Return the (x, y) coordinate for the center point of the cell that contains the specified text.  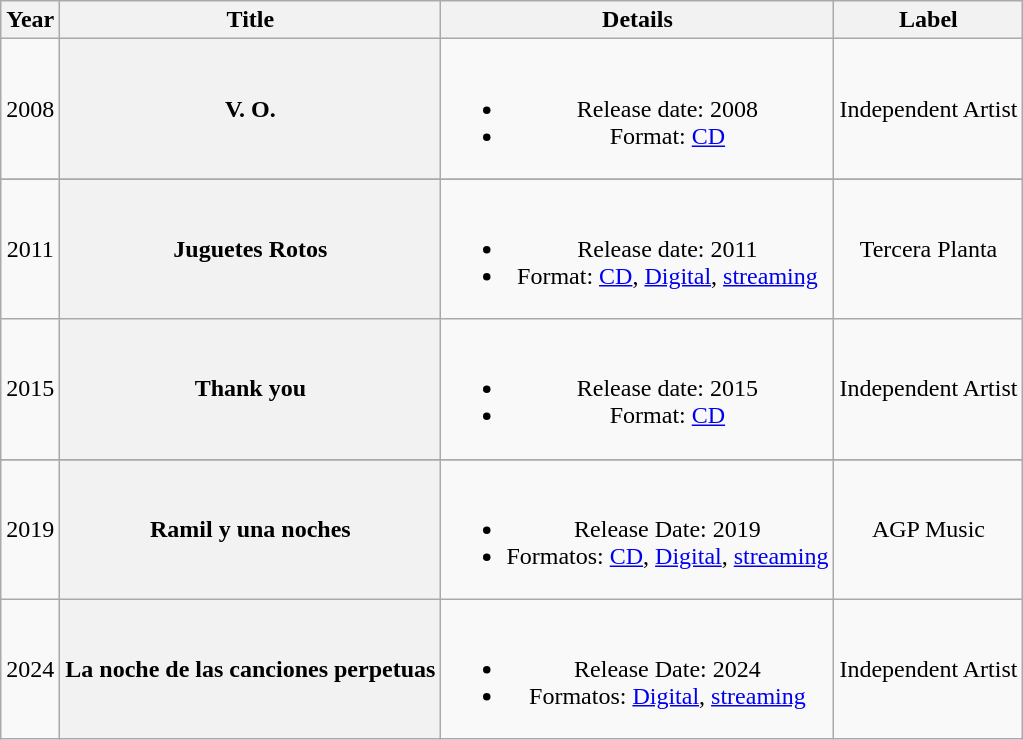
La noche de las canciones perpetuas (250, 669)
Details (638, 20)
Label (928, 20)
Tercera Planta (928, 249)
Release date: 2015Format: CD (638, 389)
Thank you (250, 389)
Release Date: 2024Formatos: Digital, streaming (638, 669)
AGP Music (928, 529)
Release date: 2011Format: CD, Digital, streaming (638, 249)
V. O. (250, 109)
Ramil y una noches (250, 529)
2008 (30, 109)
Title (250, 20)
2024 (30, 669)
2019 (30, 529)
Release date: 2008Format: CD (638, 109)
Juguetes Rotos (250, 249)
2015 (30, 389)
Release Date: 2019Formatos: CD, Digital, streaming (638, 529)
Year (30, 20)
2011 (30, 249)
